Locate the cell with the specified text and output its (x, y) center coordinate. 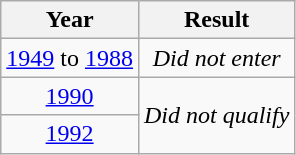
Year (70, 20)
1992 (70, 134)
Result (216, 20)
1949 to 1988 (70, 58)
1990 (70, 96)
Did not qualify (216, 115)
Did not enter (216, 58)
